Determine the (X, Y) coordinate at the center of the cell enclosing the given text.  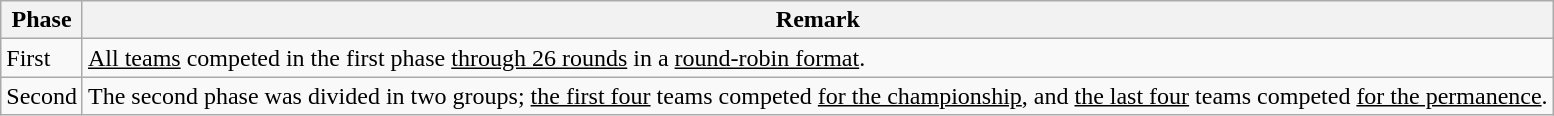
First (42, 58)
All teams competed in the first phase through 26 rounds in a round-robin format. (818, 58)
Second (42, 96)
Phase (42, 20)
Remark (818, 20)
The second phase was divided in two groups; the first four teams competed for the championship, and the last four teams competed for the permanence. (818, 96)
